From the cell containing the given text, extract its center point as (x, y) coordinate. 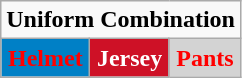
Pants (204, 58)
Jersey (130, 58)
Helmet (46, 58)
Uniform Combination (121, 20)
